For the text-containing cell, return its midpoint in [x, y] coordinate format. 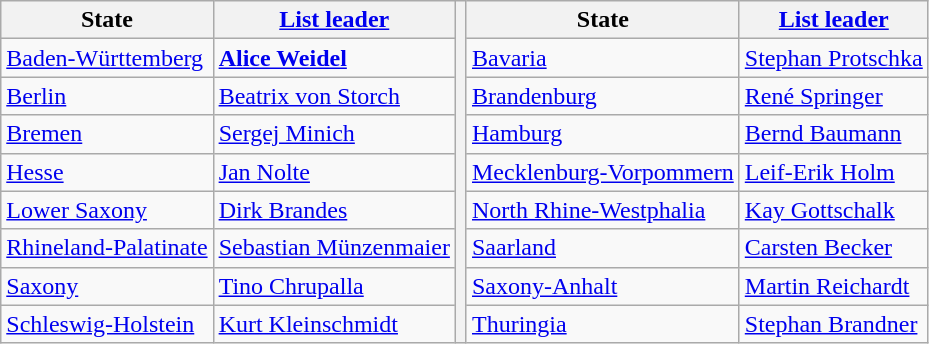
Rhineland-Palatinate [107, 248]
Jan Nolte [334, 172]
Saxony [107, 286]
Tino Chrupalla [334, 286]
René Springer [834, 96]
Lower Saxony [107, 210]
Sebastian Münzenmaier [334, 248]
Alice Weidel [334, 58]
Beatrix von Storch [334, 96]
Kurt Kleinschmidt [334, 324]
Leif-Erik Holm [834, 172]
Brandenburg [602, 96]
Bavaria [602, 58]
North Rhine-Westphalia [602, 210]
Bremen [107, 134]
Schleswig-Holstein [107, 324]
Hamburg [602, 134]
Mecklenburg-Vorpommern [602, 172]
Baden-Württemberg [107, 58]
Dirk Brandes [334, 210]
Martin Reichardt [834, 286]
Carsten Becker [834, 248]
Bernd Baumann [834, 134]
Stephan Protschka [834, 58]
Kay Gottschalk [834, 210]
Saarland [602, 248]
Berlin [107, 96]
Hesse [107, 172]
Saxony-Anhalt [602, 286]
Stephan Brandner [834, 324]
Sergej Minich [334, 134]
Thuringia [602, 324]
